Pinpoint the cell where the given text exists, returning its (X, Y) midpoint coordinate. 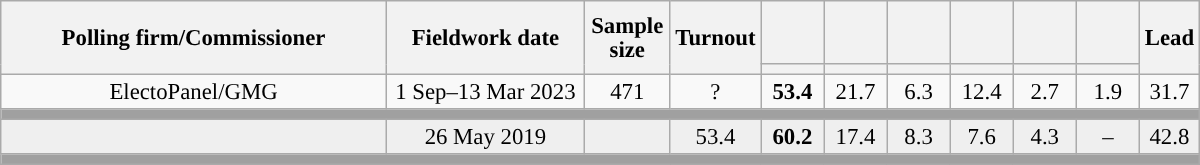
Fieldwork date (485, 38)
1 Sep–13 Mar 2023 (485, 92)
26 May 2019 (485, 138)
17.4 (856, 138)
2.7 (1044, 92)
Polling firm/Commissioner (194, 38)
12.4 (982, 92)
42.8 (1169, 138)
471 (627, 92)
Sample size (627, 38)
Lead (1169, 38)
6.3 (918, 92)
7.6 (982, 138)
60.2 (792, 138)
Turnout (716, 38)
? (716, 92)
31.7 (1169, 92)
ElectoPanel/GMG (194, 92)
8.3 (918, 138)
1.9 (1108, 92)
21.7 (856, 92)
4.3 (1044, 138)
– (1108, 138)
